Locate the cell with the specified text and output its (x, y) center coordinate. 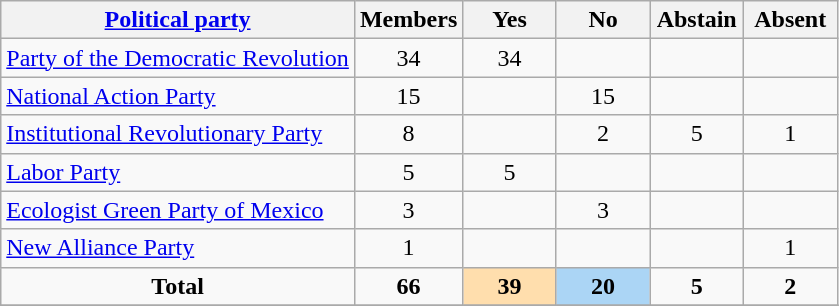
No (603, 20)
Abstain (697, 20)
Ecologist Green Party of Mexico (178, 210)
Total (178, 286)
8 (408, 134)
39 (510, 286)
Labor Party (178, 172)
New Alliance Party (178, 248)
Absent (790, 20)
Party of the Democratic Revolution (178, 58)
20 (603, 286)
National Action Party (178, 96)
Yes (510, 20)
Political party (178, 20)
Members (408, 20)
Institutional Revolutionary Party (178, 134)
66 (408, 286)
